Output the [X, Y] coordinate of the center of the cell containing the given text.  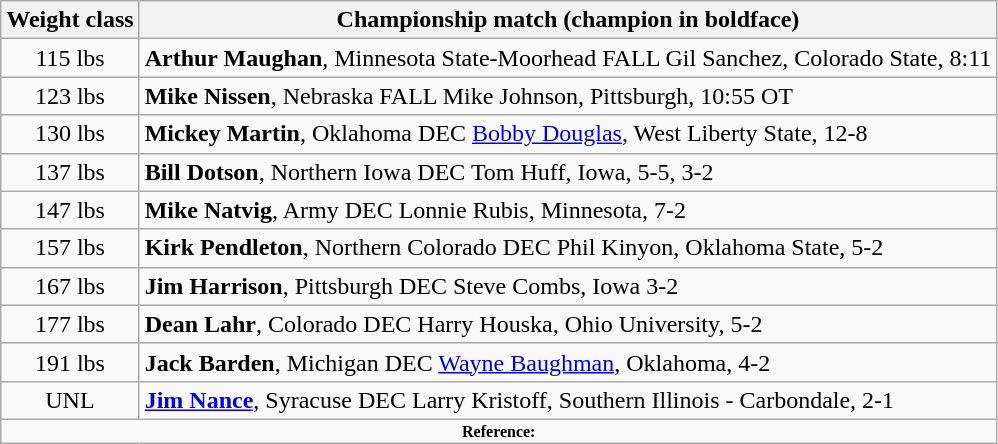
157 lbs [70, 248]
Reference: [499, 431]
Arthur Maughan, Minnesota State-Moorhead FALL Gil Sanchez, Colorado State, 8:11 [568, 58]
130 lbs [70, 134]
Jack Barden, Michigan DEC Wayne Baughman, Oklahoma, 4-2 [568, 362]
177 lbs [70, 324]
115 lbs [70, 58]
Jim Harrison, Pittsburgh DEC Steve Combs, Iowa 3-2 [568, 286]
Weight class [70, 20]
Dean Lahr, Colorado DEC Harry Houska, Ohio University, 5-2 [568, 324]
147 lbs [70, 210]
Jim Nance, Syracuse DEC Larry Kristoff, Southern Illinois - Carbondale, 2-1 [568, 400]
191 lbs [70, 362]
Mike Natvig, Army DEC Lonnie Rubis, Minnesota, 7-2 [568, 210]
Mike Nissen, Nebraska FALL Mike Johnson, Pittsburgh, 10:55 OT [568, 96]
123 lbs [70, 96]
137 lbs [70, 172]
Bill Dotson, Northern Iowa DEC Tom Huff, Iowa, 5-5, 3-2 [568, 172]
UNL [70, 400]
167 lbs [70, 286]
Kirk Pendleton, Northern Colorado DEC Phil Kinyon, Oklahoma State, 5-2 [568, 248]
Championship match (champion in boldface) [568, 20]
Mickey Martin, Oklahoma DEC Bobby Douglas, West Liberty State, 12-8 [568, 134]
